Find where the given text appears and provide that cell's center as (X, Y) coordinate. 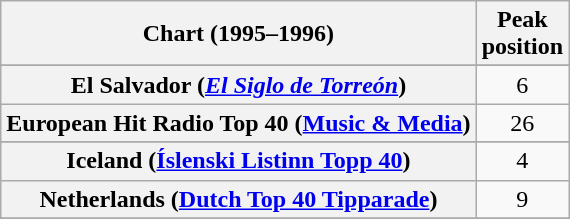
26 (522, 123)
Iceland (Íslenski Listinn Topp 40) (238, 161)
9 (522, 199)
4 (522, 161)
Netherlands (Dutch Top 40 Tipparade) (238, 199)
El Salvador (El Siglo de Torreón) (238, 85)
Chart (1995–1996) (238, 34)
6 (522, 85)
Peakposition (522, 34)
European Hit Radio Top 40 (Music & Media) (238, 123)
